Locate the cell with the specified text and output its [X, Y] center coordinate. 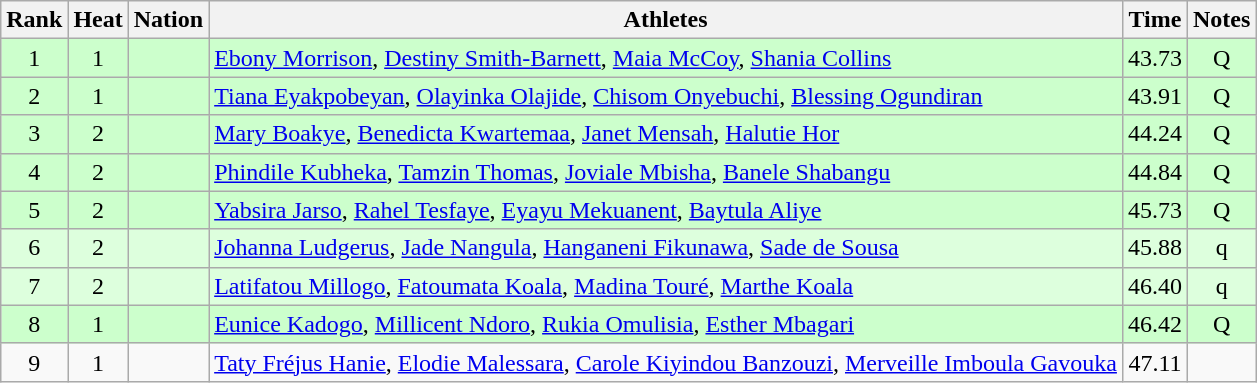
Athletes [666, 20]
8 [34, 324]
Tiana Eyakpobeyan, Olayinka Olajide, Chisom Onyebuchi, Blessing Ogundiran [666, 96]
46.42 [1154, 324]
Heat [98, 20]
44.24 [1154, 134]
9 [34, 362]
5 [34, 210]
43.91 [1154, 96]
Mary Boakye, Benedicta Kwartemaa, Janet Mensah, Halutie Hor [666, 134]
47.11 [1154, 362]
7 [34, 286]
Notes [1222, 20]
44.84 [1154, 172]
Taty Fréjus Hanie, Elodie Malessara, Carole Kiyindou Banzouzi, Merveille Imboula Gavouka [666, 362]
4 [34, 172]
6 [34, 248]
Time [1154, 20]
Yabsira Jarso, Rahel Tesfaye, Eyayu Mekuanent, Baytula Aliye [666, 210]
45.88 [1154, 248]
Rank [34, 20]
Latifatou Millogo, Fatoumata Koala, Madina Touré, Marthe Koala [666, 286]
Nation [168, 20]
Eunice Kadogo, Millicent Ndoro, Rukia Omulisia, Esther Mbagari [666, 324]
3 [34, 134]
Ebony Morrison, Destiny Smith-Barnett, Maia McCoy, Shania Collins [666, 58]
Phindile Kubheka, Tamzin Thomas, Joviale Mbisha, Banele Shabangu [666, 172]
46.40 [1154, 286]
Johanna Ludgerus, Jade Nangula, Hanganeni Fikunawa, Sade de Sousa [666, 248]
43.73 [1154, 58]
45.73 [1154, 210]
